Output the [x, y] coordinate of the center of the cell containing the given text.  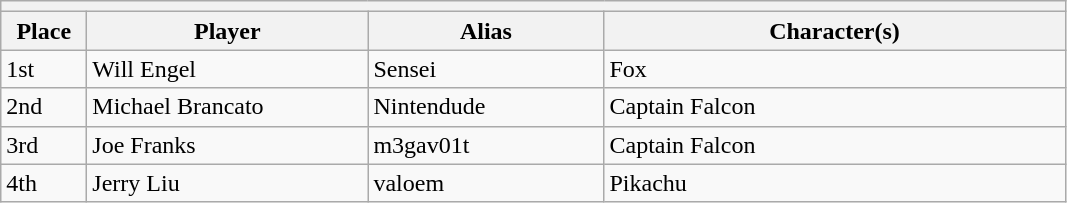
Fox [834, 69]
Player [228, 31]
Jerry Liu [228, 183]
Sensei [486, 69]
m3gav01t [486, 145]
3rd [44, 145]
2nd [44, 107]
1st [44, 69]
valoem [486, 183]
Alias [486, 31]
Nintendude [486, 107]
Pikachu [834, 183]
Joe Franks [228, 145]
Place [44, 31]
4th [44, 183]
Character(s) [834, 31]
Will Engel [228, 69]
Michael Brancato [228, 107]
